Return the (x, y) coordinate for the center point of the cell that contains the specified text.  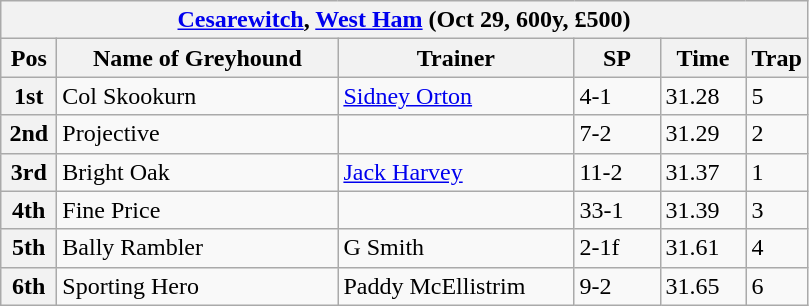
4th (29, 210)
31.61 (703, 248)
31.65 (703, 286)
Trainer (456, 58)
4-1 (617, 96)
Sidney Orton (456, 96)
4 (776, 248)
Jack Harvey (456, 172)
SP (617, 58)
5 (776, 96)
2-1f (617, 248)
6 (776, 286)
G Smith (456, 248)
3 (776, 210)
1 (776, 172)
Name of Greyhound (198, 58)
9-2 (617, 286)
Col Skookurn (198, 96)
Fine Price (198, 210)
Cesarewitch, West Ham (Oct 29, 600y, £500) (404, 20)
Trap (776, 58)
Pos (29, 58)
6th (29, 286)
2nd (29, 134)
1st (29, 96)
11-2 (617, 172)
31.37 (703, 172)
31.29 (703, 134)
33-1 (617, 210)
2 (776, 134)
Bally Rambler (198, 248)
Paddy McEllistrim (456, 286)
Sporting Hero (198, 286)
Bright Oak (198, 172)
3rd (29, 172)
Time (703, 58)
Projective (198, 134)
31.39 (703, 210)
5th (29, 248)
7-2 (617, 134)
31.28 (703, 96)
